Search for the cell housing the specified text and yield its [x, y] center coordinate. 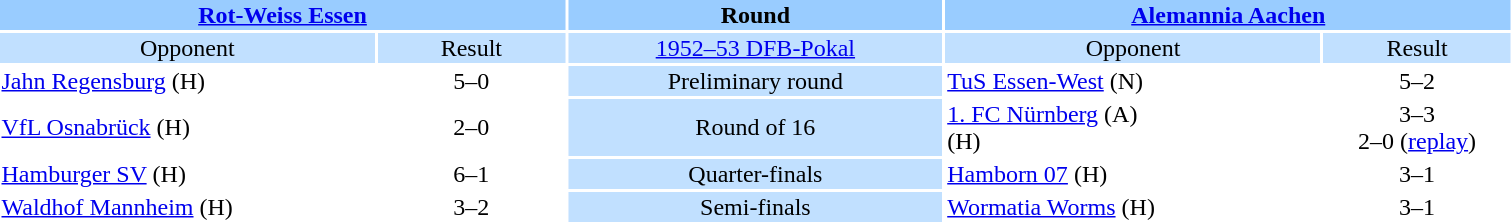
Wormatia Worms (H) [1134, 207]
Hamborn 07 (H) [1134, 174]
3–2 [472, 207]
Waldhof Mannheim (H) [188, 207]
3–3 2–0 (replay) [1416, 128]
Quarter-finals [756, 174]
6–1 [472, 174]
1. FC Nürnberg (A) (H) [1134, 128]
Alemannia Aachen [1228, 15]
TuS Essen-West (N) [1134, 81]
Rot-Weiss Essen [282, 15]
Semi-finals [756, 207]
Preliminary round [756, 81]
Jahn Regensburg (H) [188, 81]
2–0 [472, 128]
1952–53 DFB-Pokal [756, 48]
5–0 [472, 81]
5–2 [1416, 81]
Hamburger SV (H) [188, 174]
Round [756, 15]
Round of 16 [756, 128]
VfL Osnabrück (H) [188, 128]
